Locate the cell with the specified text and output its (X, Y) center coordinate. 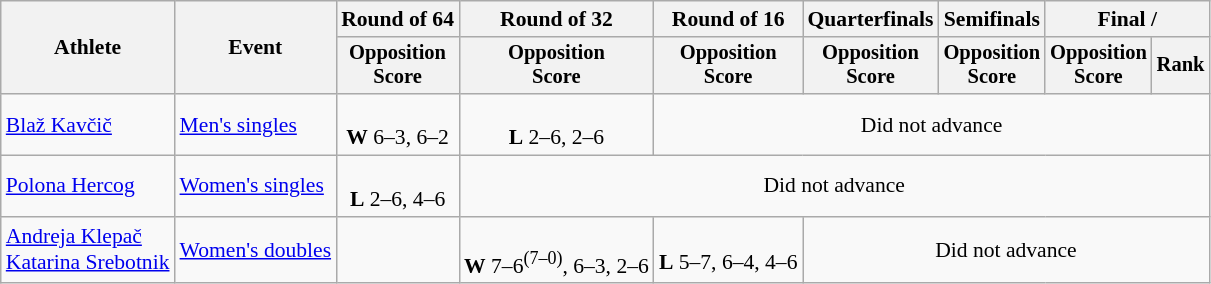
Women's doubles (256, 250)
L 5–7, 6–4, 4–6 (728, 250)
L 2–6, 2–6 (556, 124)
Polona Hercog (88, 186)
Women's singles (256, 186)
Quarterfinals (870, 19)
Event (256, 48)
W 7–6(7–0), 6–3, 2–6 (556, 250)
Athlete (88, 48)
Round of 64 (398, 19)
Men's singles (256, 124)
Round of 32 (556, 19)
Andreja KlepačKatarina Srebotnik (88, 250)
W 6–3, 6–2 (398, 124)
Blaž Kavčič (88, 124)
L 2–6, 4–6 (398, 186)
Rank (1181, 66)
Round of 16 (728, 19)
Semifinals (992, 19)
Final / (1127, 19)
